Return the [X, Y] coordinate for the center point of the cell that contains the specified text.  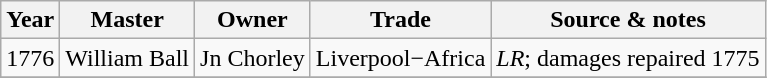
Liverpool−Africa [400, 58]
Master [128, 20]
Year [30, 20]
1776 [30, 58]
Trade [400, 20]
Owner [253, 20]
LR; damages repaired 1775 [628, 58]
Jn Chorley [253, 58]
William Ball [128, 58]
Source & notes [628, 20]
